For the text-containing cell, return its midpoint in [x, y] coordinate format. 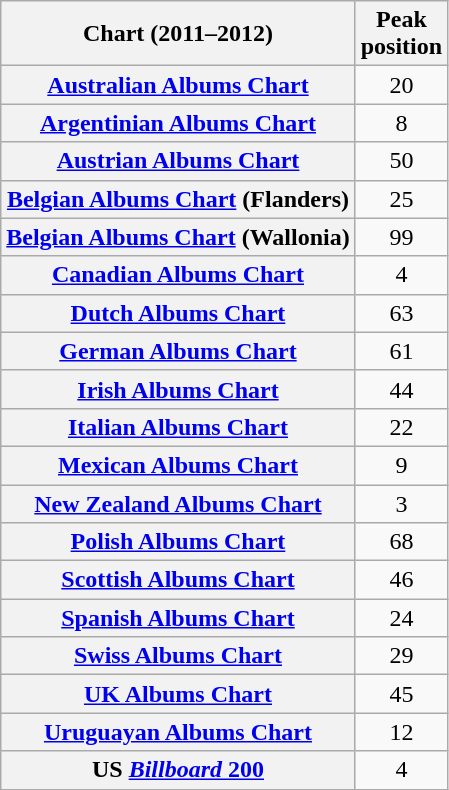
Australian Albums Chart [178, 85]
Swiss Albums Chart [178, 656]
45 [401, 694]
Peakposition [401, 34]
UK Albums Chart [178, 694]
Canadian Albums Chart [178, 275]
Mexican Albums Chart [178, 465]
Irish Albums Chart [178, 389]
Belgian Albums Chart (Wallonia) [178, 237]
US Billboard 200 [178, 770]
3 [401, 503]
New Zealand Albums Chart [178, 503]
Scottish Albums Chart [178, 580]
German Albums Chart [178, 351]
99 [401, 237]
Belgian Albums Chart (Flanders) [178, 199]
20 [401, 85]
24 [401, 618]
Chart (2011–2012) [178, 34]
50 [401, 161]
25 [401, 199]
Italian Albums Chart [178, 427]
Spanish Albums Chart [178, 618]
Austrian Albums Chart [178, 161]
46 [401, 580]
Dutch Albums Chart [178, 313]
68 [401, 542]
Polish Albums Chart [178, 542]
8 [401, 123]
Argentinian Albums Chart [178, 123]
Uruguayan Albums Chart [178, 732]
22 [401, 427]
61 [401, 351]
63 [401, 313]
29 [401, 656]
44 [401, 389]
12 [401, 732]
9 [401, 465]
